Determine the (X, Y) coordinate at the center of the cell enclosing the given text.  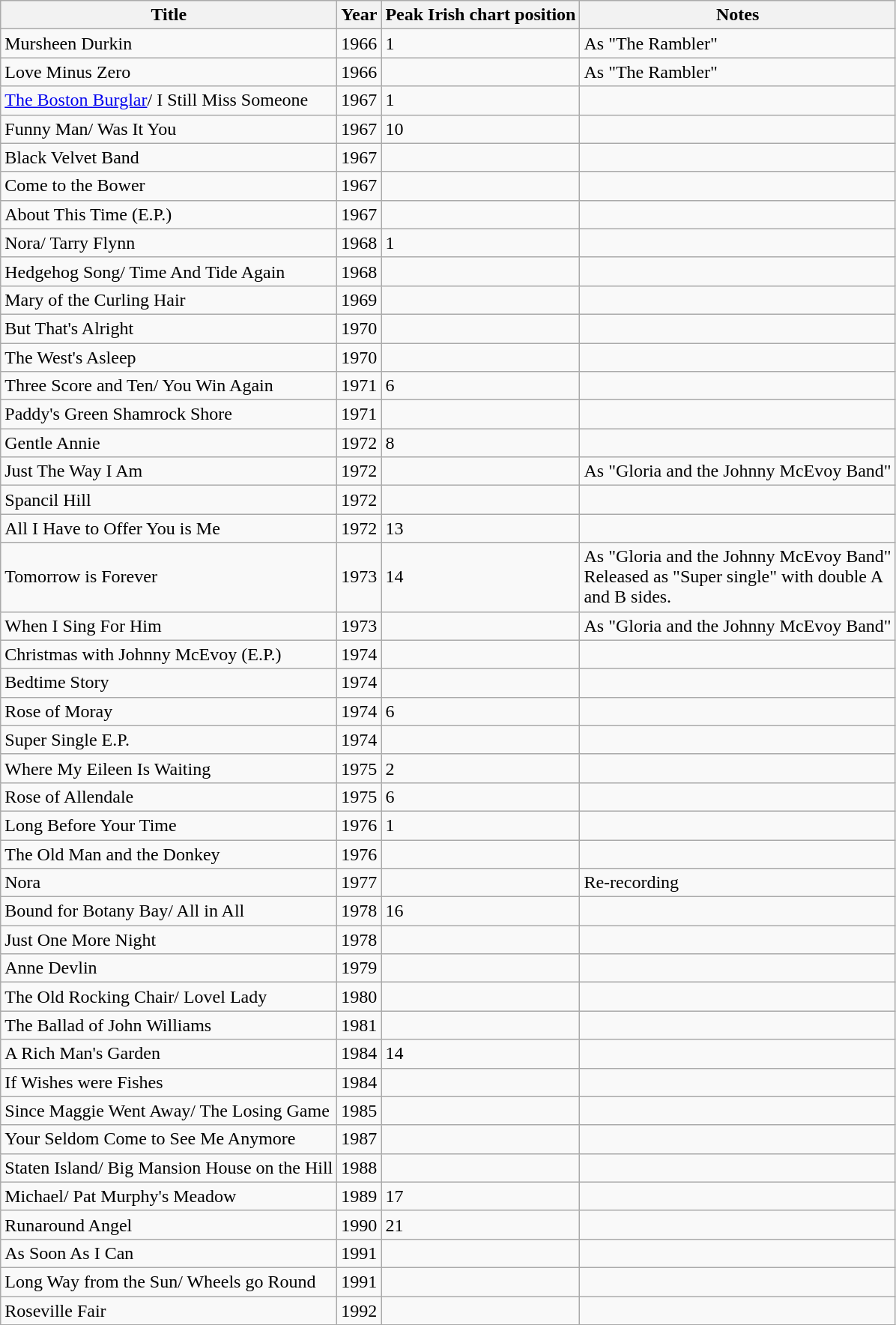
Anne Devlin (169, 968)
But That's Alright (169, 328)
Bound for Botany Bay/ All in All (169, 911)
All I Have to Offer You is Me (169, 528)
A Rich Man's Garden (169, 1054)
The Boston Burglar/ I Still Miss Someone (169, 100)
1988 (360, 1168)
The Ballad of John Williams (169, 1025)
1992 (360, 1311)
The West's Asleep (169, 357)
Your Seldom Come to See Me Anymore (169, 1139)
8 (481, 443)
Hedgehog Song/ Time And Tide Again (169, 271)
13 (481, 528)
If Wishes were Fishes (169, 1082)
Peak Irish chart position (481, 15)
About This Time (E.P.) (169, 214)
Funny Man/ Was It You (169, 129)
Christmas with Johnny McEvoy (E.P.) (169, 654)
Rose of Moray (169, 711)
The Old Rocking Chair/ Lovel Lady (169, 997)
Paddy's Green Shamrock Shore (169, 414)
Nora (169, 883)
Long Before Your Time (169, 825)
Rose of Allendale (169, 797)
Title (169, 15)
Year (360, 15)
As Soon As I Can (169, 1253)
Spancil Hill (169, 500)
Come to the Bower (169, 186)
Nora/ Tarry Flynn (169, 243)
1979 (360, 968)
10 (481, 129)
1980 (360, 997)
1969 (360, 300)
Gentle Annie (169, 443)
Where My Eileen Is Waiting (169, 768)
Three Score and Ten/ You Win Again (169, 386)
Re-recording (737, 883)
Mary of the Curling Hair (169, 300)
Tomorrow is Forever (169, 577)
Michael/ Pat Murphy's Meadow (169, 1196)
Long Way from the Sun/ Wheels go Round (169, 1282)
Love Minus Zero (169, 72)
When I Sing For Him (169, 626)
Super Single E.P. (169, 740)
Staten Island/ Big Mansion House on the Hill (169, 1168)
1987 (360, 1139)
17 (481, 1196)
Since Maggie Went Away/ The Losing Game (169, 1111)
Bedtime Story (169, 683)
As "Gloria and the Johnny McEvoy Band"Released as "Super single" with double Aand B sides. (737, 577)
2 (481, 768)
16 (481, 911)
Runaround Angel (169, 1225)
Black Velvet Band (169, 157)
Just The Way I Am (169, 471)
1985 (360, 1111)
Notes (737, 15)
1989 (360, 1196)
1977 (360, 883)
Mursheen Durkin (169, 43)
21 (481, 1225)
Roseville Fair (169, 1311)
The Old Man and the Donkey (169, 854)
1981 (360, 1025)
1990 (360, 1225)
Just One More Night (169, 940)
